Detect which cell encompasses the target text, then output its [x, y] center coordinate. 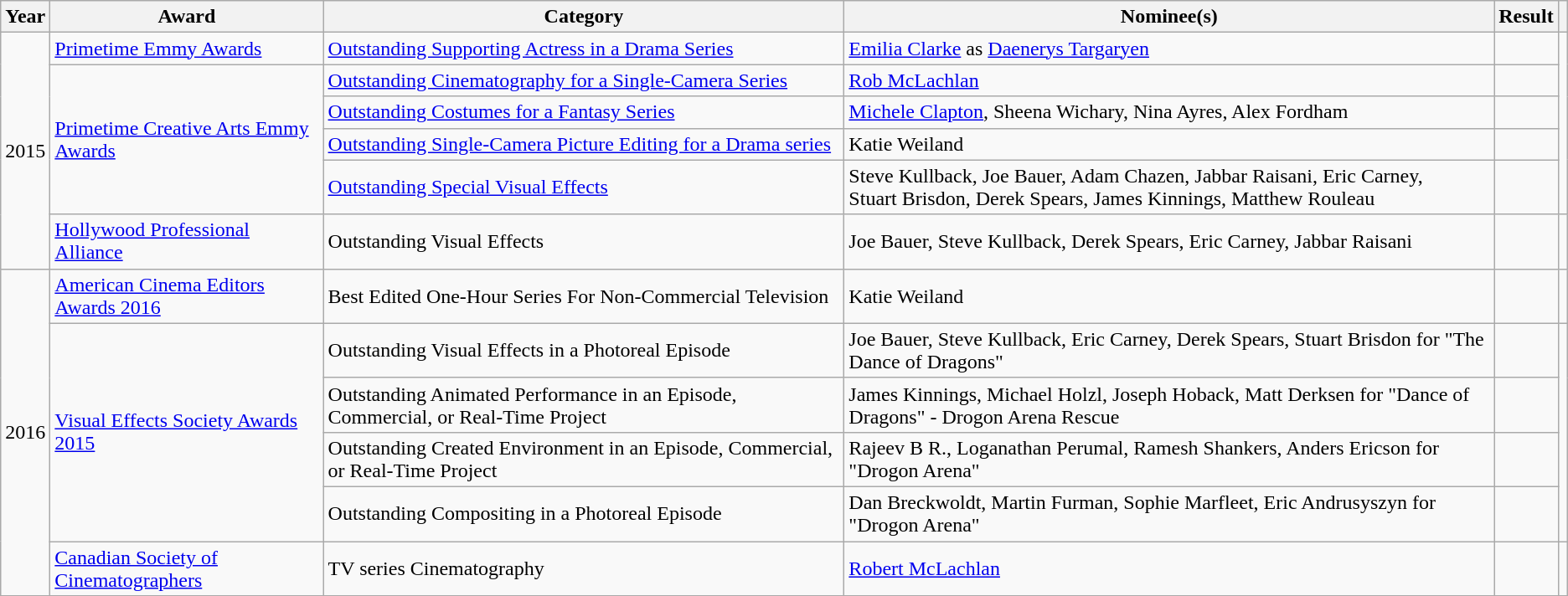
Visual Effects Society Awards 2015 [187, 432]
Hollywood Professional Alliance [187, 241]
TV series Cinematography [584, 568]
Outstanding Costumes for a Fantasy Series [584, 112]
Joe Bauer, Steve Kullback, Eric Carney, Derek Spears, Stuart Brisdon for "The Dance of Dragons" [1169, 350]
James Kinnings, Michael Holzl, Joseph Hoback, Matt Derksen for "Dance of Dragons" - Drogon Arena Rescue [1169, 405]
Robert McLachlan [1169, 568]
Rob McLachlan [1169, 80]
Rajeev B R., Loganathan Perumal, Ramesh Shankers, Anders Ericson for "Drogon Arena" [1169, 459]
Outstanding Supporting Actress in a Drama Series [584, 49]
Canadian Society of Cinematographers [187, 568]
Result [1526, 17]
2015 [25, 151]
Outstanding Created Environment in an Episode, Commercial, or Real-Time Project [584, 459]
Category [584, 17]
Emilia Clarke as Daenerys Targaryen [1169, 49]
Outstanding Visual Effects in a Photoreal Episode [584, 350]
2016 [25, 432]
Outstanding Animated Performance in an Episode, Commercial, or Real-Time Project [584, 405]
Outstanding Cinematography for a Single-Camera Series [584, 80]
Primetime Creative Arts Emmy Awards [187, 139]
Steve Kullback, Joe Bauer, Adam Chazen, Jabbar Raisani, Eric Carney, Stuart Brisdon, Derek Spears, James Kinnings, Matthew Rouleau [1169, 188]
Year [25, 17]
Michele Clapton, Sheena Wichary, Nina Ayres, Alex Fordham [1169, 112]
Outstanding Single-Camera Picture Editing for a Drama series [584, 144]
Joe Bauer, Steve Kullback, Derek Spears, Eric Carney, Jabbar Raisani [1169, 241]
Outstanding Special Visual Effects [584, 188]
American Cinema Editors Awards 2016 [187, 296]
Primetime Emmy Awards [187, 49]
Award [187, 17]
Nominee(s) [1169, 17]
Outstanding Visual Effects [584, 241]
Dan Breckwoldt, Martin Furman, Sophie Marfleet, Eric Andrusyszyn for "Drogon Arena" [1169, 514]
Best Edited One-Hour Series For Non-Commercial Television [584, 296]
Outstanding Compositing in a Photoreal Episode [584, 514]
